Capture the cell that displays the provided text and extract its (X, Y) central coordinate. 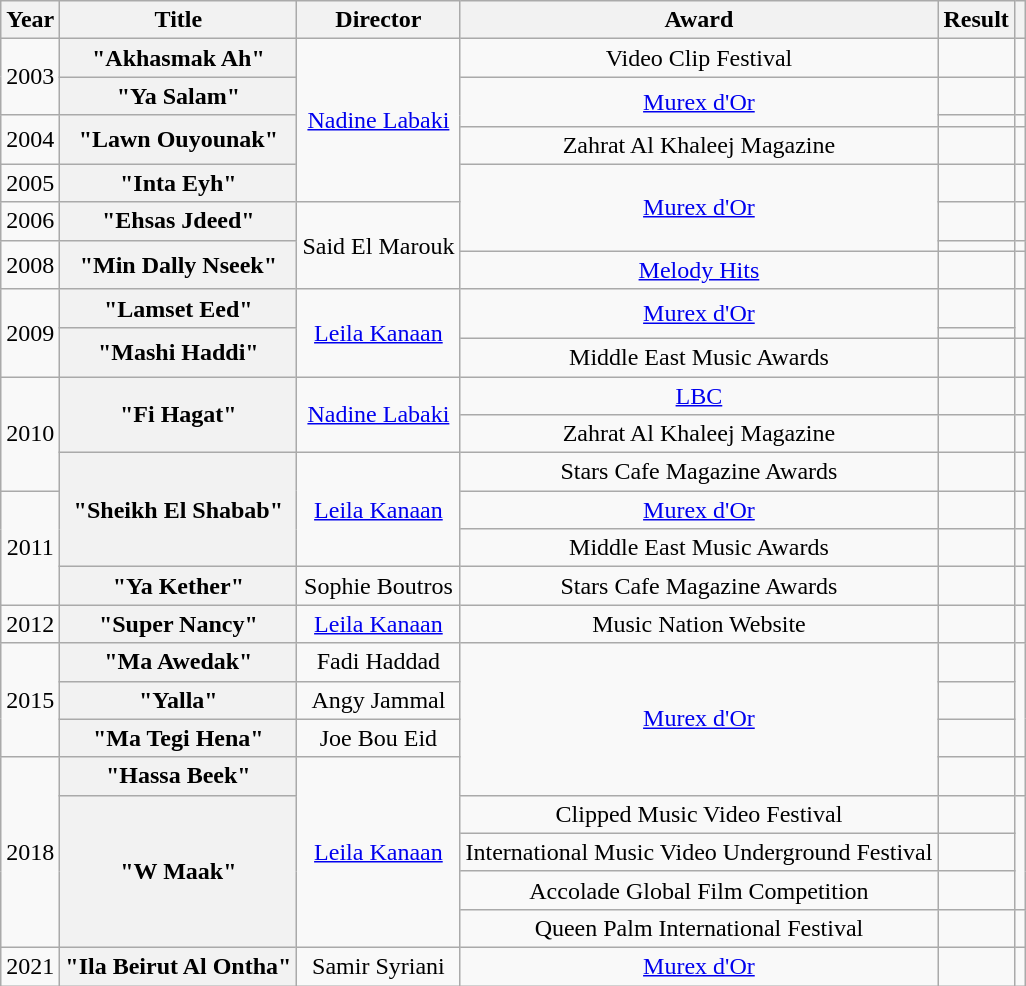
Samir Syriani (378, 966)
2012 (30, 624)
Accolade Global Film Competition (699, 890)
2021 (30, 966)
Queen Palm International Festival (699, 928)
"Inta Eyh" (178, 183)
2003 (30, 77)
Said El Marouk (378, 246)
"Yalla" (178, 700)
Joe Bou Eid (378, 738)
"Lamset Eed" (178, 308)
"Mashi Haddi" (178, 352)
Melody Hits (699, 270)
"Ehsas Jdeed" (178, 221)
Angy Jammal (378, 700)
Sophie Boutros (378, 586)
2006 (30, 221)
Clipped Music Video Festival (699, 814)
2018 (30, 852)
"Akhasmak Ah" (178, 58)
Award (699, 20)
International Music Video Underground Festival (699, 852)
2011 (30, 548)
Music Nation Website (699, 624)
2004 (30, 140)
2008 (30, 264)
Director (378, 20)
"Ila Beirut Al Ontha" (178, 966)
"Ya Kether" (178, 586)
"Min Dally Nseek" (178, 264)
Title (178, 20)
2015 (30, 700)
"Fi Hagat" (178, 414)
LBC (699, 395)
2005 (30, 183)
"Super Nancy" (178, 624)
"Ma Tegi Hena" (178, 738)
2009 (30, 332)
Result (976, 20)
Video Clip Festival (699, 58)
"Hassa Beek" (178, 776)
Year (30, 20)
"W Maak" (178, 871)
"Ya Salam" (178, 96)
2010 (30, 433)
Fadi Haddad (378, 662)
"Ma Awedak" (178, 662)
"Sheikh El Shabab" (178, 510)
"Lawn Ouyounak" (178, 140)
